Provide the [x, y] coordinate of the cell's center where the given text is located.  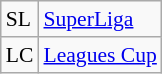
Leagues Cup [100, 55]
SL [20, 19]
SuperLiga [100, 19]
LC [20, 55]
